Scan for the cell matching the given text and deliver its (X, Y) coordinate at center. 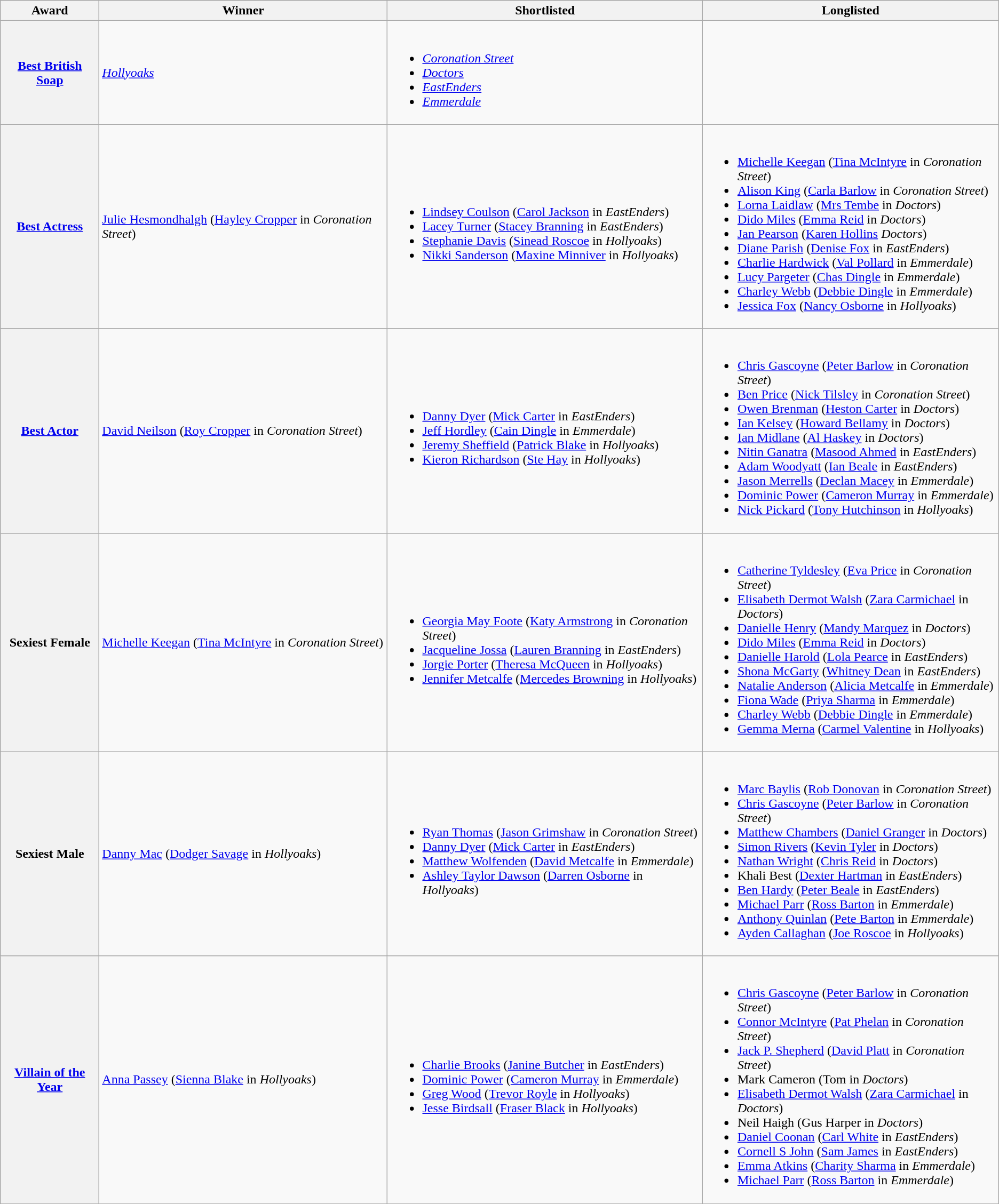
Shortlisted (545, 11)
Hollyoaks (243, 73)
Michelle Keegan (Tina McIntyre in Coronation Street) (243, 642)
Coronation StreetDoctorsEastEndersEmmerdale (545, 73)
Longlisted (851, 11)
Winner (243, 11)
Sexiest Female (50, 642)
Anna Passey (Sienna Blake in Hollyoaks) (243, 1080)
Sexiest Male (50, 854)
Julie Hesmondhalgh (Hayley Cropper in Coronation Street) (243, 226)
David Neilson (Roy Cropper in Coronation Street) (243, 431)
Danny Mac (Dodger Savage in Hollyoaks) (243, 854)
Best British Soap (50, 73)
Best Actor (50, 431)
Award (50, 11)
Best Actress (50, 226)
Villain of the Year (50, 1080)
